Find where the given text appears and provide that cell's center as [x, y] coordinate. 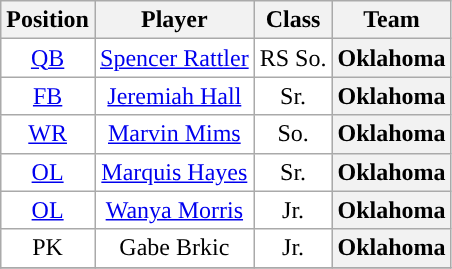
WR [48, 134]
Player [174, 20]
Position [48, 20]
FB [48, 96]
Wanya Morris [174, 210]
So. [293, 134]
Class [293, 20]
Marvin Mims [174, 134]
Jeremiah Hall [174, 96]
Spencer Rattler [174, 58]
Marquis Hayes [174, 172]
QB [48, 58]
PK [48, 248]
RS So. [293, 58]
Team [392, 20]
Gabe Brkic [174, 248]
